Detect which cell encompasses the target text, then output its (x, y) center coordinate. 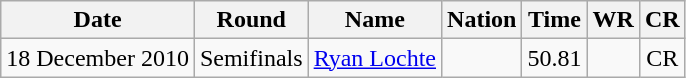
Time (554, 20)
Name (374, 20)
50.81 (554, 58)
Ryan Lochte (374, 58)
Date (98, 20)
Round (251, 20)
Semifinals (251, 58)
Nation (482, 20)
WR (613, 20)
18 December 2010 (98, 58)
